Output the [X, Y] coordinate of the center of the cell containing the given text.  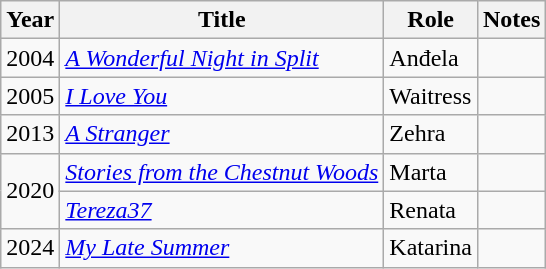
A Wonderful Night in Split [222, 58]
Anđela [431, 58]
Stories from the Chestnut Woods [222, 172]
I Love You [222, 96]
My Late Summer [222, 248]
A Stranger [222, 134]
Year [30, 20]
Notes [511, 20]
Katarina [431, 248]
Title [222, 20]
Renata [431, 210]
Marta [431, 172]
2013 [30, 134]
2024 [30, 248]
2005 [30, 96]
Zehra [431, 134]
Waitress [431, 96]
2004 [30, 58]
Tereza37 [222, 210]
Role [431, 20]
2020 [30, 191]
